For the text-containing cell, return its midpoint in (X, Y) coordinate format. 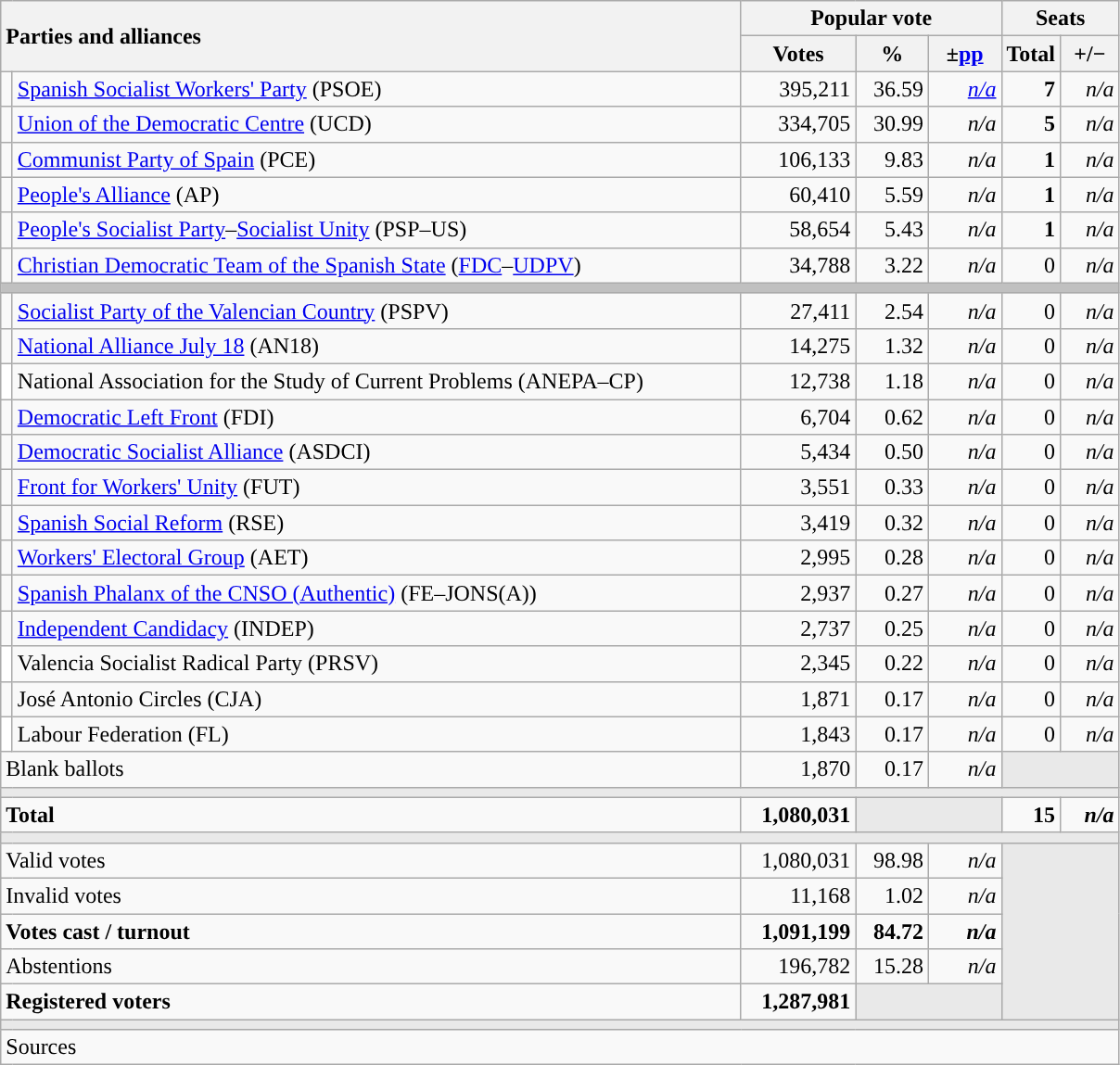
0.25 (892, 628)
334,705 (798, 124)
2,995 (798, 558)
Democratic Left Front (FDI) (376, 416)
National Alliance July 18 (AN18) (376, 346)
Votes cast / turnout (371, 932)
395,211 (798, 89)
0.62 (892, 416)
1.18 (892, 381)
Sources (560, 1047)
Votes (798, 54)
30.99 (892, 124)
Seats (1061, 19)
0.33 (892, 488)
5 (1031, 124)
Registered voters (371, 1002)
196,782 (798, 967)
2,937 (798, 593)
3.22 (892, 265)
Socialist Party of the Valencian Country (PSPV) (376, 311)
34,788 (798, 265)
12,738 (798, 381)
Front for Workers' Unity (FUT) (376, 488)
Blank ballots (371, 769)
14,275 (798, 346)
7 (1031, 89)
+/− (1090, 54)
3,419 (798, 523)
Spanish Socialist Workers' Party (PSOE) (376, 89)
9.83 (892, 159)
Christian Democratic Team of the Spanish State (FDC–UDPV) (376, 265)
1,843 (798, 734)
5.43 (892, 230)
1,871 (798, 699)
Valencia Socialist Radical Party (PRSV) (376, 664)
27,411 (798, 311)
15 (1031, 815)
Communist Party of Spain (PCE) (376, 159)
2,345 (798, 664)
1,287,981 (798, 1002)
1.02 (892, 895)
Independent Candidacy (INDEP) (376, 628)
1,870 (798, 769)
People's Socialist Party–Socialist Unity (PSP–US) (376, 230)
0.22 (892, 664)
Popular vote (872, 19)
Spanish Phalanx of the CNSO (Authentic) (FE–JONS(A)) (376, 593)
0.50 (892, 452)
2,737 (798, 628)
Spanish Social Reform (RSE) (376, 523)
Parties and alliances (371, 36)
Labour Federation (FL) (376, 734)
5,434 (798, 452)
58,654 (798, 230)
Abstentions (371, 967)
% (892, 54)
60,410 (798, 195)
National Association for the Study of Current Problems (ANEPA–CP) (376, 381)
1,091,199 (798, 932)
6,704 (798, 416)
Invalid votes (371, 895)
36.59 (892, 89)
3,551 (798, 488)
Democratic Socialist Alliance (ASDCI) (376, 452)
0.32 (892, 523)
5.59 (892, 195)
Workers' Electoral Group (AET) (376, 558)
0.28 (892, 558)
José Antonio Circles (CJA) (376, 699)
1.32 (892, 346)
2.54 (892, 311)
Union of the Democratic Centre (UCD) (376, 124)
People's Alliance (AP) (376, 195)
84.72 (892, 932)
15.28 (892, 967)
0.27 (892, 593)
106,133 (798, 159)
Valid votes (371, 860)
98.98 (892, 860)
±pp (964, 54)
11,168 (798, 895)
